Identify which cell holds the provided text, then report its (X, Y) central coordinate. 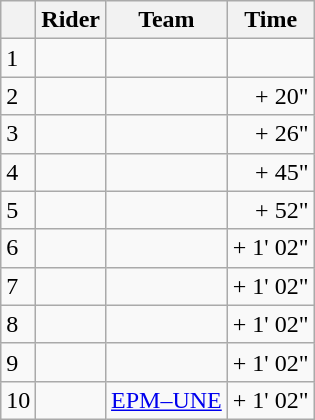
6 (18, 248)
+ 20" (270, 96)
+ 45" (270, 172)
Rider (71, 20)
Team (167, 20)
8 (18, 324)
10 (18, 400)
+ 26" (270, 134)
Time (270, 20)
EPM–UNE (167, 400)
2 (18, 96)
4 (18, 172)
1 (18, 58)
5 (18, 210)
3 (18, 134)
9 (18, 362)
+ 52" (270, 210)
7 (18, 286)
